Capture the cell that displays the provided text and extract its (x, y) central coordinate. 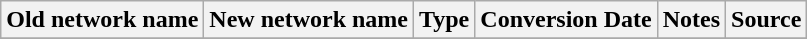
Type (444, 20)
Source (766, 20)
Old network name (102, 20)
New network name (309, 20)
Conversion Date (566, 20)
Notes (691, 20)
